Identify which cell holds the provided text, then report its (x, y) central coordinate. 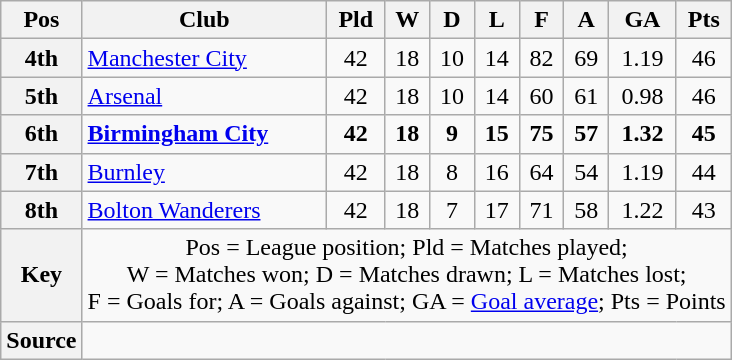
44 (704, 172)
Pos (42, 20)
1.32 (643, 134)
16 (496, 172)
7th (42, 172)
4th (42, 58)
9 (452, 134)
8 (452, 172)
Key (42, 275)
Burnley (204, 172)
43 (704, 210)
71 (542, 210)
61 (586, 96)
A (586, 20)
17 (496, 210)
69 (586, 58)
Manchester City (204, 58)
64 (542, 172)
60 (542, 96)
Club (204, 20)
Pts (704, 20)
58 (586, 210)
8th (42, 210)
GA (643, 20)
Arsenal (204, 96)
57 (586, 134)
L (496, 20)
15 (496, 134)
82 (542, 58)
Birmingham City (204, 134)
75 (542, 134)
Bolton Wanderers (204, 210)
D (452, 20)
Source (42, 340)
54 (586, 172)
45 (704, 134)
7 (452, 210)
6th (42, 134)
Pld (356, 20)
F (542, 20)
5th (42, 96)
W (408, 20)
0.98 (643, 96)
1.22 (643, 210)
